Extract the [x, y] coordinate from the center of the cell holding the provided text.  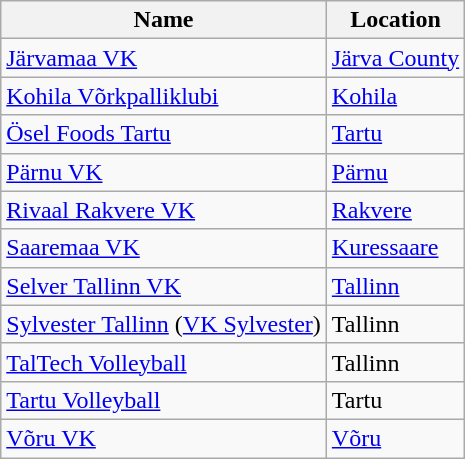
Järvamaa VK [164, 58]
Sylvester Tallinn (VK Sylvester) [164, 324]
Tartu Volleyball [164, 400]
Saaremaa VK [164, 248]
Location [395, 20]
Võru VK [164, 438]
Selver Tallinn VK [164, 286]
Pärnu [395, 172]
Kuressaare [395, 248]
Pärnu VK [164, 172]
Kohila Võrkpalliklubi [164, 96]
Kohila [395, 96]
Ösel Foods Tartu [164, 134]
TalTech Volleyball [164, 362]
Võru [395, 438]
Rivaal Rakvere VK [164, 210]
Name [164, 20]
Rakvere [395, 210]
Järva County [395, 58]
